Return the [x, y] coordinate for the center point of the cell that contains the specified text.  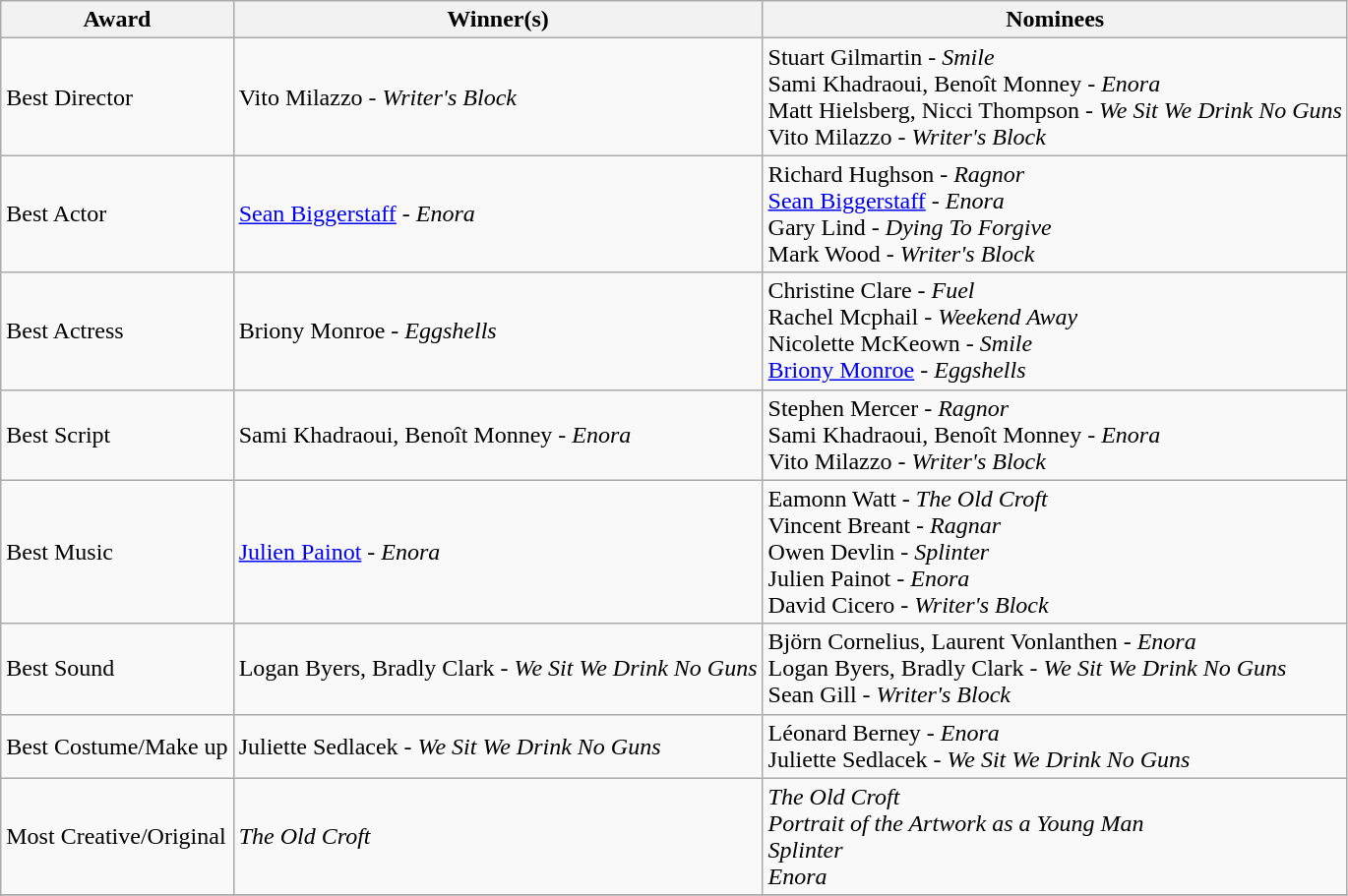
Léonard Berney - EnoraJuliette Sedlacek - We Sit We Drink No Guns [1055, 746]
Stephen Mercer - RagnorSami Khadraoui, Benoît Monney - EnoraVito Milazzo - Writer's Block [1055, 435]
Nominees [1055, 20]
The Old CroftPortrait of the Artwork as a Young ManSplinterEnora [1055, 836]
Logan Byers, Bradly Clark - We Sit We Drink No Guns [498, 669]
Richard Hughson - RagnorSean Biggerstaff - EnoraGary Lind - Dying To ForgiveMark Wood - Writer's Block [1055, 214]
Best Music [117, 552]
Eamonn Watt - The Old CroftVincent Breant - RagnarOwen Devlin - SplinterJulien Painot - EnoraDavid Cicero - Writer's Block [1055, 552]
Winner(s) [498, 20]
Best Director [117, 96]
Sean Biggerstaff - Enora [498, 214]
Best Actress [117, 330]
Stuart Gilmartin - SmileSami Khadraoui, Benoît Monney - EnoraMatt Hielsberg, Nicci Thompson - We Sit We Drink No GunsVito Milazzo - Writer's Block [1055, 96]
Juliette Sedlacek - We Sit We Drink No Guns [498, 746]
Sami Khadraoui, Benoît Monney - Enora [498, 435]
Christine Clare - FuelRachel Mcphail - Weekend AwayNicolette McKeown - SmileBriony Monroe - Eggshells [1055, 330]
Julien Painot - Enora [498, 552]
The Old Croft [498, 836]
Best Costume/Make up [117, 746]
Best Actor [117, 214]
Vito Milazzo - Writer's Block [498, 96]
Björn Cornelius, Laurent Vonlanthen - EnoraLogan Byers, Bradly Clark - We Sit We Drink No GunsSean Gill - Writer's Block [1055, 669]
Best Script [117, 435]
Best Sound [117, 669]
Briony Monroe - Eggshells [498, 330]
Award [117, 20]
Most Creative/Original [117, 836]
